Search for the cell housing the specified text and yield its (X, Y) center coordinate. 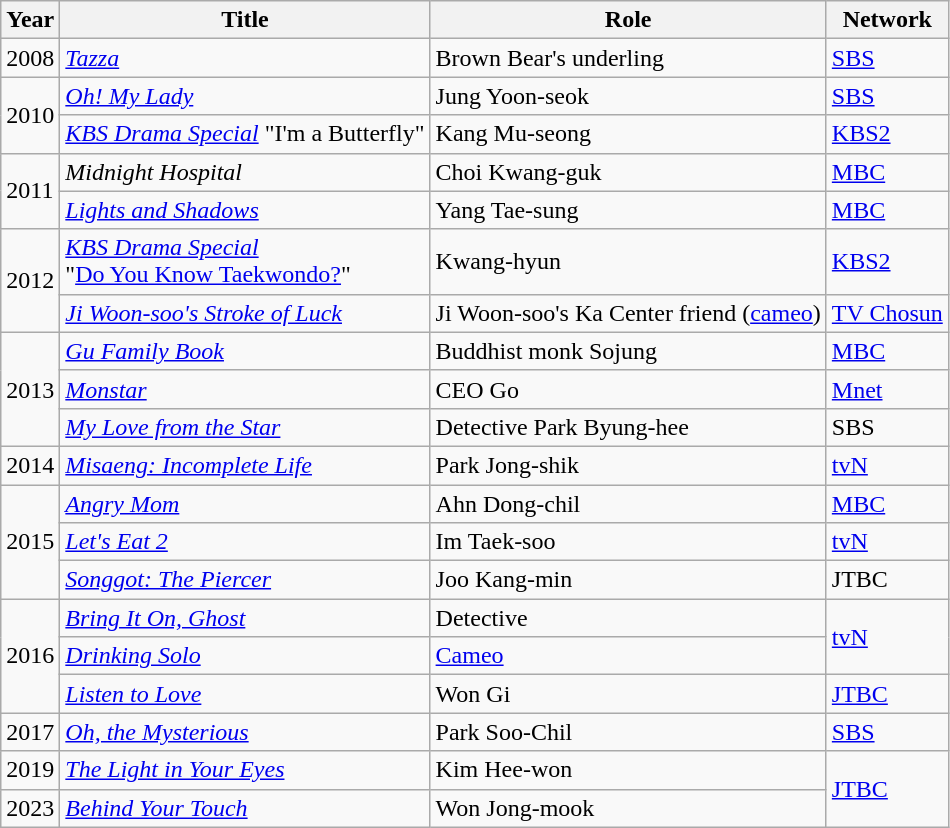
Tazza (245, 58)
Ji Woon-soo's Ka Center friend (cameo) (628, 313)
Midnight Hospital (245, 172)
Oh, the Mysterious (245, 732)
CEO Go (628, 389)
Detective (628, 618)
Choi Kwang-guk (628, 172)
Kwang-hyun (628, 262)
Joo Kang-min (628, 580)
Monstar (245, 389)
2023 (30, 808)
Won Gi (628, 694)
Oh! My Lady (245, 96)
2008 (30, 58)
TV Chosun (887, 313)
Ji Woon-soo's Stroke of Luck (245, 313)
Park Soo-Chil (628, 732)
Brown Bear's underling (628, 58)
2016 (30, 656)
Drinking Solo (245, 656)
Detective Park Byung-hee (628, 427)
2017 (30, 732)
2014 (30, 465)
Network (887, 20)
Songgot: The Piercer (245, 580)
2019 (30, 770)
Angry Mom (245, 503)
Mnet (887, 389)
2013 (30, 389)
2010 (30, 115)
Title (245, 20)
Jung Yoon-seok (628, 96)
Role (628, 20)
Let's Eat 2 (245, 542)
Year (30, 20)
Bring It On, Ghost (245, 618)
Won Jong-mook (628, 808)
Misaeng: Incomplete Life (245, 465)
Im Taek-soo (628, 542)
My Love from the Star (245, 427)
The Light in Your Eyes (245, 770)
Behind Your Touch (245, 808)
KBS Drama Special "Do You Know Taekwondo?" (245, 262)
Kang Mu-seong (628, 134)
2015 (30, 541)
2011 (30, 191)
KBS Drama Special "I'm a Butterfly" (245, 134)
Park Jong-shik (628, 465)
2012 (30, 280)
Buddhist monk Sojung (628, 351)
Ahn Dong-chil (628, 503)
Cameo (628, 656)
Lights and Shadows (245, 210)
Listen to Love (245, 694)
Kim Hee-won (628, 770)
Gu Family Book (245, 351)
Yang Tae-sung (628, 210)
